Provide the (x, y) coordinate of the cell's center where the given text is located.  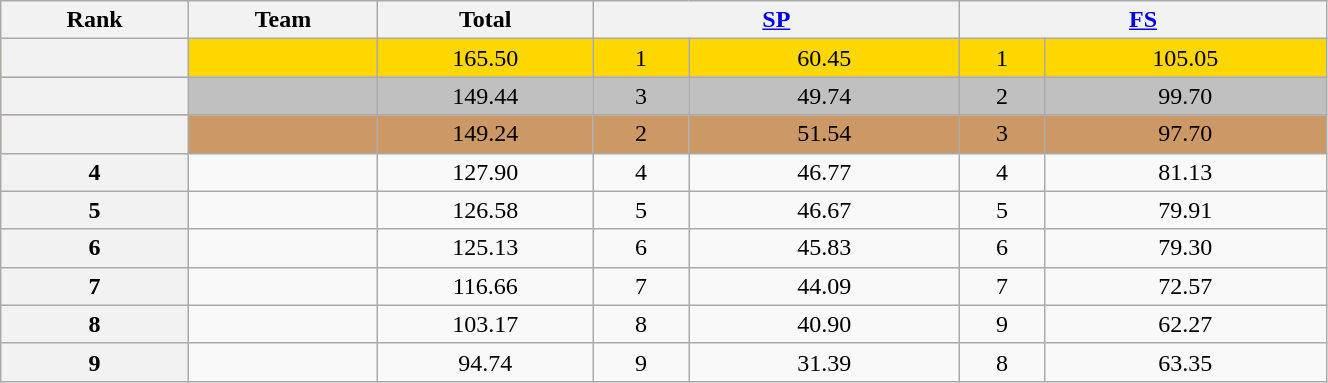
Team (282, 20)
81.13 (1185, 172)
49.74 (824, 96)
46.77 (824, 172)
51.54 (824, 134)
FS (1144, 20)
72.57 (1185, 286)
46.67 (824, 210)
44.09 (824, 286)
Total (485, 20)
99.70 (1185, 96)
79.91 (1185, 210)
60.45 (824, 58)
103.17 (485, 324)
45.83 (824, 248)
126.58 (485, 210)
105.05 (1185, 58)
Rank (95, 20)
SP (776, 20)
127.90 (485, 172)
40.90 (824, 324)
165.50 (485, 58)
63.35 (1185, 362)
97.70 (1185, 134)
149.24 (485, 134)
79.30 (1185, 248)
31.39 (824, 362)
94.74 (485, 362)
149.44 (485, 96)
125.13 (485, 248)
62.27 (1185, 324)
116.66 (485, 286)
